Locate the cell with the specified text and output its [X, Y] center coordinate. 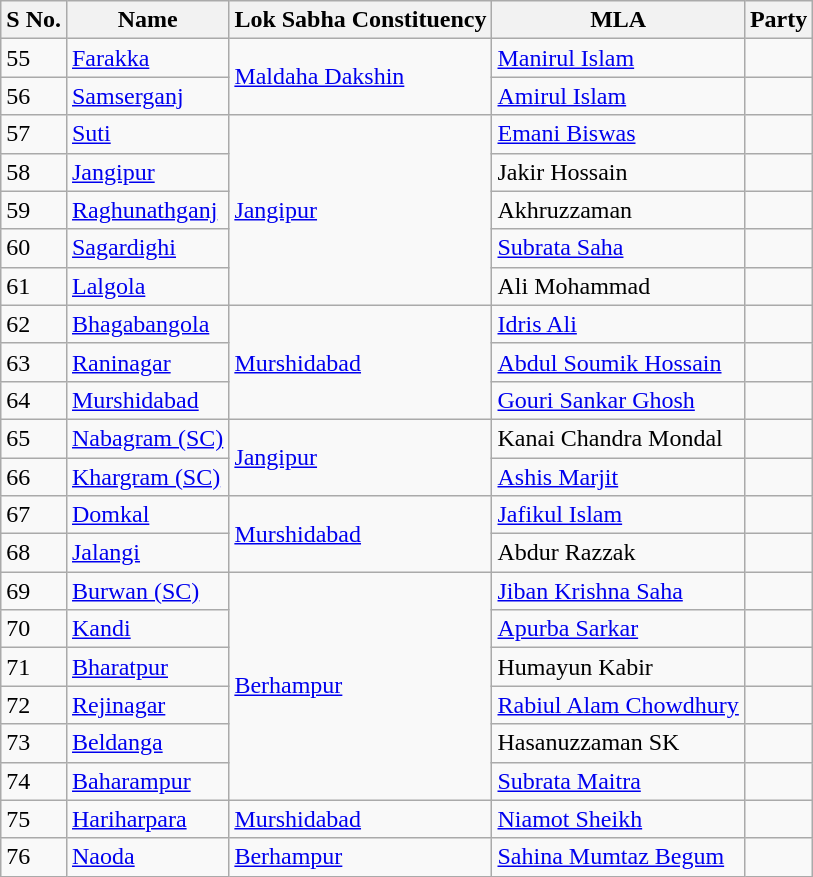
Rejinagar [147, 705]
Samserganj [147, 96]
61 [34, 286]
75 [34, 819]
Ashis Marjit [618, 477]
Khargram (SC) [147, 477]
Sagardighi [147, 248]
S No. [34, 20]
Sahina Mumtaz Begum [618, 857]
Jakir Hossain [618, 172]
56 [34, 96]
Kandi [147, 629]
Amirul Islam [618, 96]
Niamot Sheikh [618, 819]
Baharampur [147, 781]
Rabiul Alam Chowdhury [618, 705]
Emani Biswas [618, 134]
Farakka [147, 58]
Lok Sabha Constituency [360, 20]
Nabagram (SC) [147, 438]
Bhagabangola [147, 324]
Maldaha Dakshin [360, 77]
Bharatpur [147, 667]
57 [34, 134]
66 [34, 477]
65 [34, 438]
Suti [147, 134]
64 [34, 400]
Humayun Kabir [618, 667]
Lalgola [147, 286]
Naoda [147, 857]
Raghunathganj [147, 210]
58 [34, 172]
Beldanga [147, 743]
Abdul Soumik Hossain [618, 362]
71 [34, 667]
Manirul Islam [618, 58]
74 [34, 781]
Akhruzzaman [618, 210]
Hariharpara [147, 819]
Hasanuzzaman SK [618, 743]
Idris Ali [618, 324]
Jalangi [147, 553]
69 [34, 591]
Jiban Krishna Saha [618, 591]
Jafikul Islam [618, 515]
Kanai Chandra Mondal [618, 438]
Subrata Saha [618, 248]
68 [34, 553]
67 [34, 515]
Raninagar [147, 362]
63 [34, 362]
Apurba Sarkar [618, 629]
73 [34, 743]
Subrata Maitra [618, 781]
59 [34, 210]
MLA [618, 20]
55 [34, 58]
Ali Mohammad [618, 286]
70 [34, 629]
60 [34, 248]
72 [34, 705]
76 [34, 857]
62 [34, 324]
Burwan (SC) [147, 591]
Abdur Razzak [618, 553]
Gouri Sankar Ghosh [618, 400]
Party [778, 20]
Domkal [147, 515]
Name [147, 20]
